Pinpoint the cell where the given text exists, returning its [X, Y] midpoint coordinate. 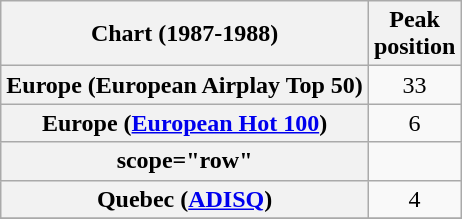
Europe (European Hot 100) [185, 123]
Chart (1987-1988) [185, 34]
4 [414, 199]
Quebec (ADISQ) [185, 199]
Europe (European Airplay Top 50) [185, 85]
scope="row" [185, 161]
Peakposition [414, 34]
6 [414, 123]
33 [414, 85]
